Extract the [x, y] coordinate from the center of the cell holding the provided text.  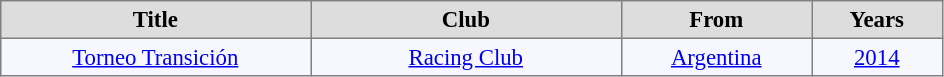
Torneo Transición [155, 57]
Title [155, 20]
From [716, 20]
2014 [877, 57]
Years [877, 20]
Argentina [716, 57]
Racing Club [465, 57]
Club [465, 20]
